Search for the cell housing the specified text and yield its [X, Y] center coordinate. 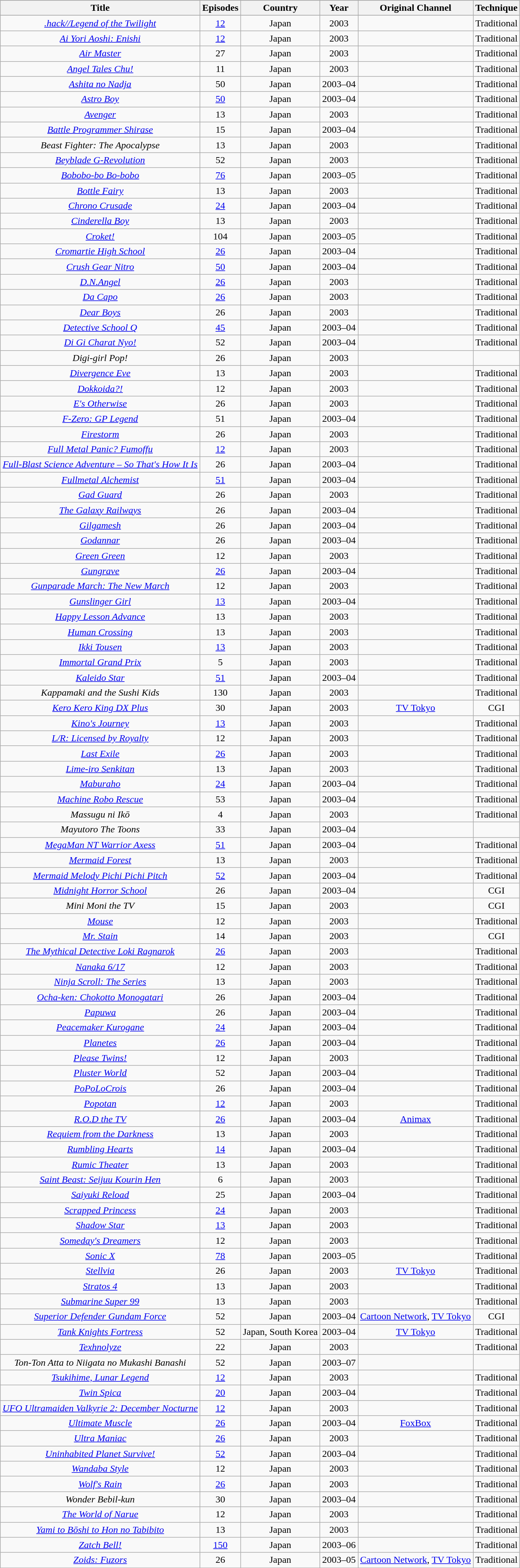
Animax [416, 1119]
Kappamaki and the Sushi Kids [100, 693]
Texhnolyze [100, 1347]
11 [220, 69]
20 [220, 1392]
Da Capo [100, 297]
.hack//Legend of the Twilight [100, 23]
Mouse [100, 921]
27 [220, 54]
Digi-girl Pop! [100, 358]
Kino's Journey [100, 723]
Detective School Q [100, 327]
Beyblade G-Revolution [100, 160]
Gungrave [100, 571]
Battle Programmer Shirase [100, 130]
Gunslinger Girl [100, 601]
Beast Fighter: The Apocalypse [100, 145]
Immortal Grand Prix [100, 662]
53 [220, 799]
2003–07 [339, 1362]
Ikki Tousen [100, 647]
Wonder Bebil-kun [100, 1499]
Dear Boys [100, 312]
Wandaba Style [100, 1469]
Sonic X [100, 1256]
Japan, South Korea [280, 1332]
The World of Narue [100, 1514]
Bobobo-bo Bo-bobo [100, 175]
Massugu ni Ikō [100, 814]
Last Exile [100, 754]
130 [220, 693]
Zatch Bell! [100, 1545]
UFO Ultramaiden Valkyrie 2: December Nocturne [100, 1408]
Pluster World [100, 1073]
D.N.Angel [100, 282]
Crush Gear Nitro [100, 267]
Fullmetal Alchemist [100, 480]
Episodes [220, 8]
Saint Beast: Seijuu Kourin Hen [100, 1180]
Papuwa [100, 1012]
Air Master [100, 54]
L/R: Licensed by Royalty [100, 738]
Mini Moni the TV [100, 906]
45 [220, 327]
Di Gi Charat Nyo! [100, 343]
6 [220, 1180]
Planetes [100, 1043]
Requiem from the Darkness [100, 1134]
104 [220, 236]
Ninja Scroll: The Series [100, 982]
Mermaid Forest [100, 860]
Country [280, 8]
5 [220, 662]
Ashita no Nadja [100, 84]
Chrono Crusade [100, 206]
FoxBox [416, 1423]
Croket! [100, 236]
33 [220, 830]
PoPoLoCrois [100, 1088]
76 [220, 175]
Peacemaker Kurogane [100, 1027]
Scrapped Princess [100, 1210]
Kaleido Star [100, 678]
Gunparade March: The New March [100, 586]
Ultimate Muscle [100, 1423]
Year [339, 8]
Tsukihime, Lunar Legend [100, 1377]
Happy Lesson Advance [100, 616]
Machine Robo Rescue [100, 799]
Human Crossing [100, 632]
Yami to Bōshi to Hon no Tabibito [100, 1530]
F-Zero: GP Legend [100, 419]
Rumic Theater [100, 1165]
Title [100, 8]
R.O.D the TV [100, 1119]
Mermaid Melody Pichi Pichi Pitch [100, 875]
Uninhabited Planet Survive! [100, 1454]
Someday's Dreamers [100, 1241]
MegaMan NT Warrior Axess [100, 845]
Wolf's Rain [100, 1484]
Ai Yori Aoshi: Enishi [100, 38]
Saiyuki Reload [100, 1195]
The Mythical Detective Loki Ragnarok [100, 952]
Lime-iro Senkitan [100, 769]
Ton-Ton Atta to Niigata no Mukashi Banashi [100, 1362]
Submarine Super 99 [100, 1301]
Angel Tales Chu! [100, 69]
Ultra Maniac [100, 1438]
Twin Spica [100, 1392]
Zoids: Fuzors [100, 1560]
Avenger [100, 114]
Full Metal Panic? Fumoffu [100, 449]
Stratos 4 [100, 1286]
Green Green [100, 556]
Astro Boy [100, 99]
Mr. Stain [100, 936]
Cromartie High School [100, 251]
2003–06 [339, 1545]
Maburaho [100, 784]
Nanaka 6/17 [100, 967]
Dokkoida?! [100, 388]
Original Channel [416, 8]
Full-Blast Science Adventure – So That's How It Is [100, 465]
Tank Knights Fortress [100, 1332]
Rumbling Hearts [100, 1149]
Technique [496, 8]
E's Otherwise [100, 403]
Mayutoro The Toons [100, 830]
Bottle Fairy [100, 191]
4 [220, 814]
Ocha-ken: Chokotto Monogatari [100, 997]
Popotan [100, 1103]
78 [220, 1256]
Firestorm [100, 434]
22 [220, 1347]
Gilgamesh [100, 525]
Shadow Star [100, 1225]
150 [220, 1545]
Stellvia [100, 1271]
Superior Defender Gundam Force [100, 1317]
Divergence Eve [100, 373]
Godannar [100, 541]
Gad Guard [100, 495]
Midnight Horror School [100, 890]
Kero Kero King DX Plus [100, 708]
25 [220, 1195]
Cinderella Boy [100, 221]
Please Twins! [100, 1058]
The Galaxy Railways [100, 510]
